Identify which cell holds the provided text, then report its [X, Y] central coordinate. 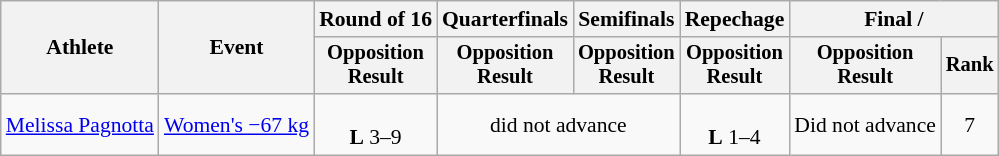
Athlete [80, 48]
Women's −67 kg [236, 124]
Rank [970, 66]
Quarterfinals [505, 19]
L 3–9 [376, 124]
Melissa Pagnotta [80, 124]
L 1–4 [735, 124]
Event [236, 48]
Final / [894, 19]
Round of 16 [376, 19]
7 [970, 124]
Did not advance [865, 124]
did not advance [558, 124]
Repechage [735, 19]
Semifinals [626, 19]
